Extract the [X, Y] coordinate from the center of the cell holding the provided text.  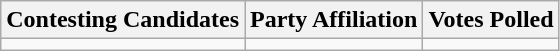
Votes Polled [491, 20]
Contesting Candidates [123, 20]
Party Affiliation [334, 20]
